Identify which cell holds the provided text, then report its [X, Y] central coordinate. 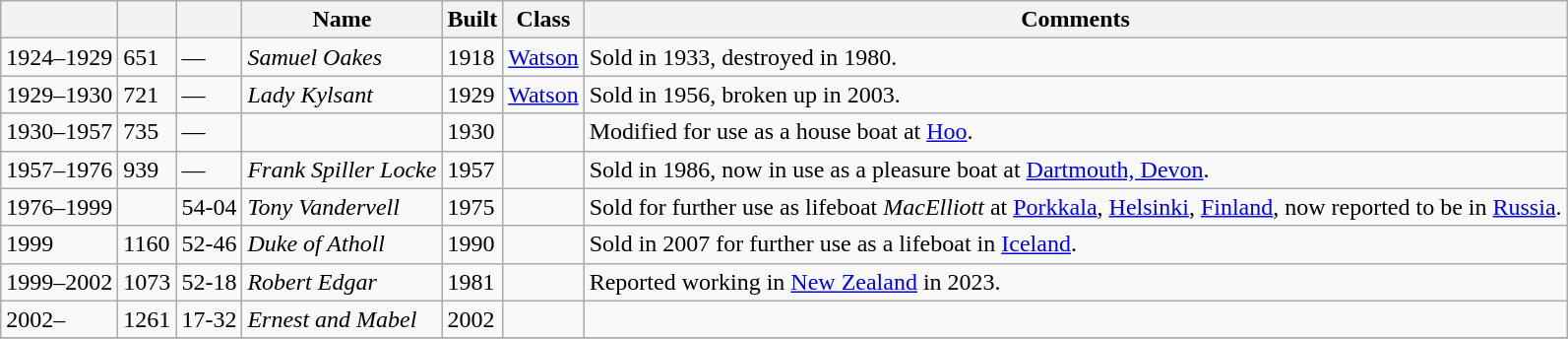
1918 [472, 57]
2002– [59, 319]
721 [148, 95]
Samuel Oakes [343, 57]
1930–1957 [59, 132]
Robert Edgar [343, 282]
Comments [1075, 20]
Name [343, 20]
Sold in 1933, destroyed in 1980. [1075, 57]
939 [148, 169]
1990 [472, 244]
Duke of Atholl [343, 244]
1957–1976 [59, 169]
Sold in 2007 for further use as a lifeboat in Iceland. [1075, 244]
651 [148, 57]
Ernest and Mabel [343, 319]
Sold for further use as lifeboat MacElliott at Porkkala, Helsinki, Finland, now reported to be in Russia. [1075, 207]
54-04 [209, 207]
1976–1999 [59, 207]
735 [148, 132]
52-18 [209, 282]
1929 [472, 95]
17-32 [209, 319]
Sold in 1986, now in use as a pleasure boat at Dartmouth, Devon. [1075, 169]
52-46 [209, 244]
1957 [472, 169]
Tony Vandervell [343, 207]
Built [472, 20]
Lady Kylsant [343, 95]
Sold in 1956, broken up in 2003. [1075, 95]
1999 [59, 244]
1930 [472, 132]
1160 [148, 244]
Frank Spiller Locke [343, 169]
1975 [472, 207]
Class [543, 20]
2002 [472, 319]
1261 [148, 319]
Modified for use as a house boat at Hoo. [1075, 132]
1073 [148, 282]
1999–2002 [59, 282]
1929–1930 [59, 95]
1924–1929 [59, 57]
1981 [472, 282]
Reported working in New Zealand in 2023. [1075, 282]
